Search for the cell housing the specified text and yield its [x, y] center coordinate. 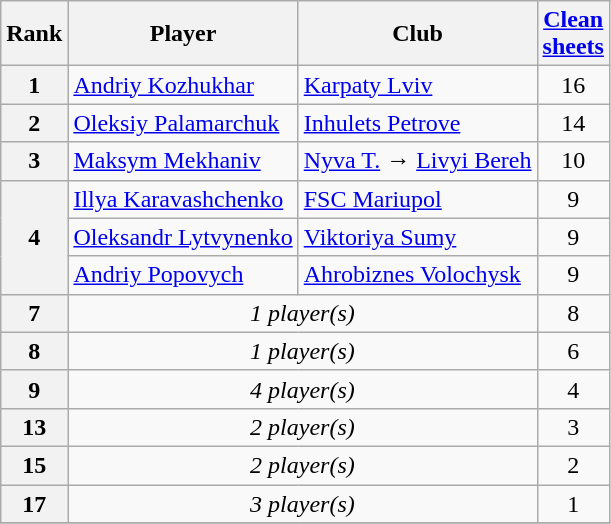
Viktoriya Sumy [418, 237]
Club [418, 34]
16 [573, 85]
14 [573, 123]
Player [183, 34]
Nyva T. → Livyi Bereh [418, 161]
4 player(s) [302, 389]
Rank [34, 34]
15 [34, 465]
Maksym Mekhaniv [183, 161]
13 [34, 427]
Ahrobiznes Volochysk [418, 275]
FSC Mariupol [418, 199]
Illya Karavashchenko [183, 199]
Andriy Popovych [183, 275]
6 [573, 351]
Andriy Kozhukhar [183, 85]
17 [34, 503]
Karpaty Lviv [418, 85]
3 player(s) [302, 503]
Cleansheets [573, 34]
7 [34, 313]
Oleksandr Lytvynenko [183, 237]
Inhulets Petrove [418, 123]
10 [573, 161]
Oleksiy Palamarchuk [183, 123]
